Search for the cell housing the specified text and yield its (X, Y) center coordinate. 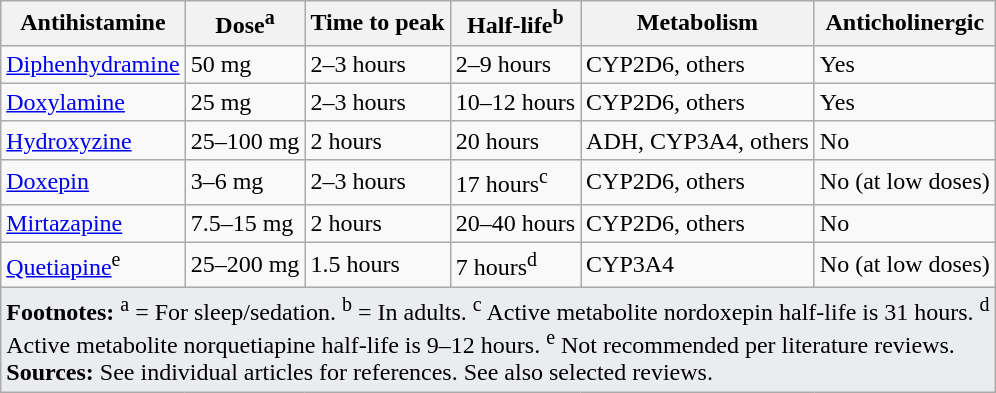
3–6 mg (245, 182)
Doxylamine (93, 102)
1.5 hours (378, 264)
7.5–15 mg (245, 223)
Anticholinergic (904, 24)
20 hours (515, 140)
Hydroxyzine (93, 140)
25 mg (245, 102)
2–9 hours (515, 64)
20–40 hours (515, 223)
Metabolism (698, 24)
CYP3A4 (698, 264)
Mirtazapine (93, 223)
Quetiapinee (93, 264)
Doxepin (93, 182)
Time to peak (378, 24)
Antihistamine (93, 24)
ADH, CYP3A4, others (698, 140)
25–200 mg (245, 264)
50 mg (245, 64)
Half-lifeb (515, 24)
Dosea (245, 24)
10–12 hours (515, 102)
17 hoursc (515, 182)
25–100 mg (245, 140)
7 hoursd (515, 264)
Diphenhydramine (93, 64)
